From the cell containing the given text, extract its center point as (x, y) coordinate. 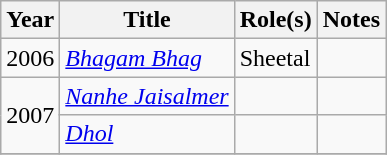
Bhagam Bhag (147, 58)
Title (147, 20)
Nanhe Jaisalmer (147, 96)
Notes (351, 20)
Sheetal (276, 58)
Year (30, 20)
Role(s) (276, 20)
Dhol (147, 134)
2006 (30, 58)
2007 (30, 115)
